Search for the cell housing the specified text and yield its [x, y] center coordinate. 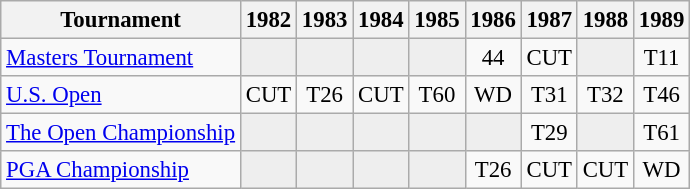
T11 [661, 58]
T61 [661, 133]
1985 [437, 20]
1984 [381, 20]
44 [493, 58]
T60 [437, 95]
1983 [325, 20]
1989 [661, 20]
T32 [605, 95]
T31 [549, 95]
T29 [549, 133]
Tournament [121, 20]
1982 [268, 20]
1988 [605, 20]
1987 [549, 20]
Masters Tournament [121, 58]
U.S. Open [121, 95]
T46 [661, 95]
The Open Championship [121, 133]
1986 [493, 20]
PGA Championship [121, 170]
